Find where the given text appears and provide that cell's center as [x, y] coordinate. 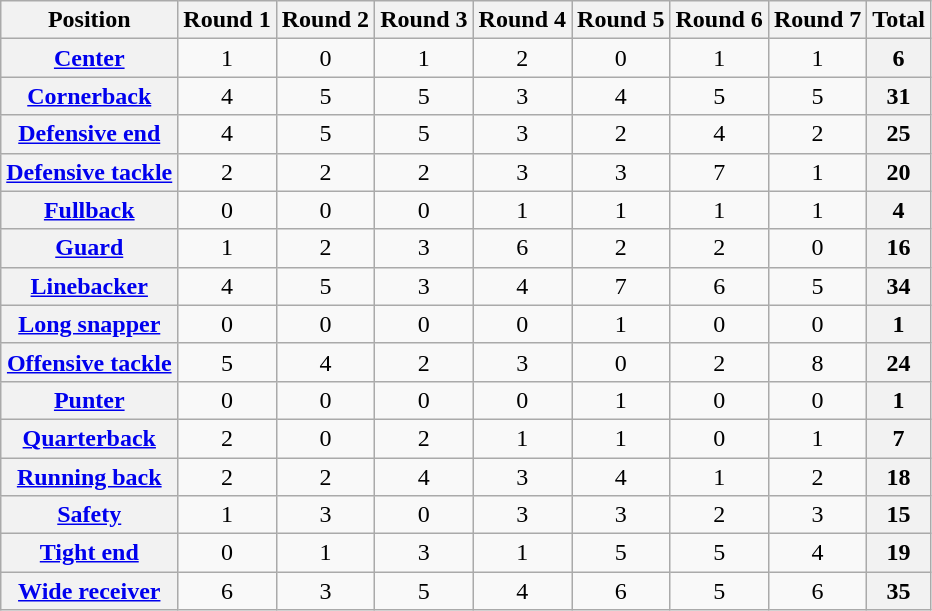
Round 4 [522, 20]
25 [899, 134]
Round 2 [325, 20]
Long snapper [90, 324]
Round 5 [621, 20]
Linebacker [90, 286]
Wide receiver [90, 591]
Round 1 [227, 20]
Running back [90, 477]
Offensive tackle [90, 362]
31 [899, 96]
24 [899, 362]
16 [899, 248]
Center [90, 58]
20 [899, 172]
Total [899, 20]
Tight end [90, 553]
19 [899, 553]
Defensive tackle [90, 172]
34 [899, 286]
Punter [90, 400]
Fullback [90, 210]
Round 6 [719, 20]
Quarterback [90, 438]
8 [817, 362]
35 [899, 591]
15 [899, 515]
Safety [90, 515]
Cornerback [90, 96]
18 [899, 477]
Guard [90, 248]
Defensive end [90, 134]
Position [90, 20]
Round 3 [424, 20]
Round 7 [817, 20]
